Detect which cell encompasses the target text, then output its (X, Y) center coordinate. 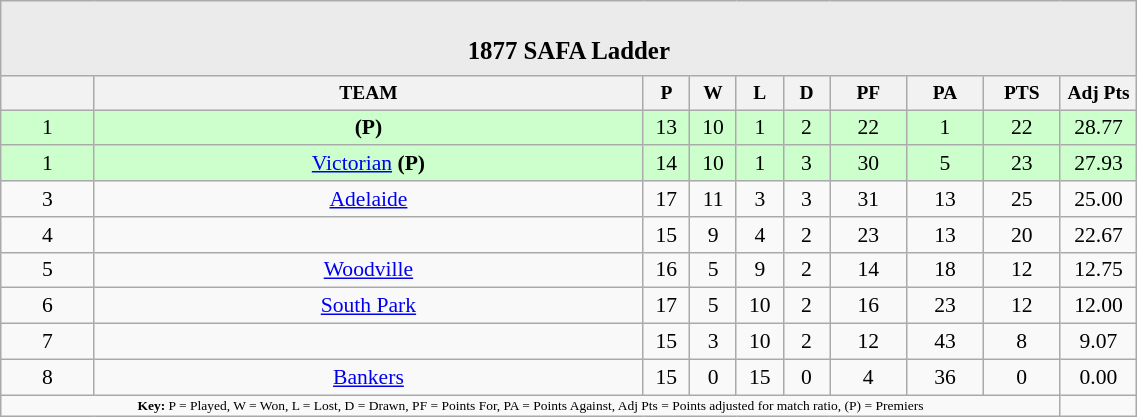
Bankers (368, 377)
Adj Pts (1098, 94)
11 (714, 199)
20 (1022, 235)
31 (868, 199)
25 (1022, 199)
D (806, 94)
7 (48, 342)
6 (48, 306)
TEAM (368, 94)
Key: P = Played, W = Won, L = Lost, D = Drawn, PF = Points For, PA = Points Against, Adj Pts = Points adjusted for match ratio, (P) = Premiers (530, 406)
28.77 (1098, 128)
P (666, 94)
43 (946, 342)
Adelaide (368, 199)
12.00 (1098, 306)
PF (868, 94)
0.00 (1098, 377)
30 (868, 164)
22.67 (1098, 235)
PA (946, 94)
Victorian (P) (368, 164)
South Park (368, 306)
36 (946, 377)
L (760, 94)
W (714, 94)
9.07 (1098, 342)
25.00 (1098, 199)
12.75 (1098, 270)
27.93 (1098, 164)
PTS (1022, 94)
Woodville (368, 270)
(P) (368, 128)
18 (946, 270)
